Provide the [X, Y] coordinate of the cell's center where the given text is located.  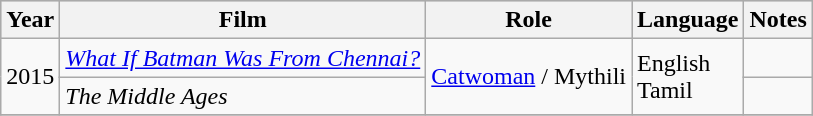
Notes [778, 20]
Film [243, 20]
EnglishTamil [688, 77]
Language [688, 20]
The Middle Ages [243, 96]
Year [30, 20]
What If Batman Was From Chennai? [243, 58]
2015 [30, 77]
Role [529, 20]
Catwoman / Mythili [529, 77]
